Detect which cell encompasses the target text, then output its (x, y) center coordinate. 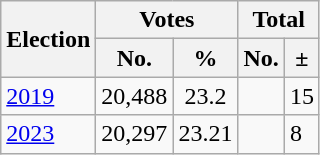
15 (302, 96)
8 (302, 134)
23.2 (206, 96)
Total (278, 20)
2019 (48, 96)
20,297 (134, 134)
2023 (48, 134)
20,488 (134, 96)
Election (48, 39)
Votes (167, 20)
% (206, 58)
23.21 (206, 134)
± (302, 58)
